Provide the [x, y] coordinate of the cell's center where the given text is located.  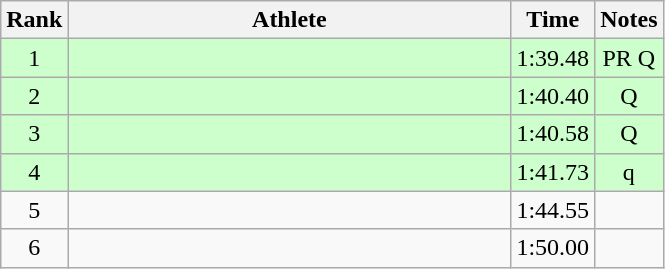
PR Q [629, 58]
1 [34, 58]
1:39.48 [553, 58]
Time [553, 20]
Athlete [290, 20]
1:44.55 [553, 210]
q [629, 172]
1:40.58 [553, 134]
3 [34, 134]
Notes [629, 20]
Rank [34, 20]
6 [34, 248]
4 [34, 172]
1:50.00 [553, 248]
2 [34, 96]
5 [34, 210]
1:40.40 [553, 96]
1:41.73 [553, 172]
